Return the (x, y) coordinate for the center point of the cell that contains the specified text.  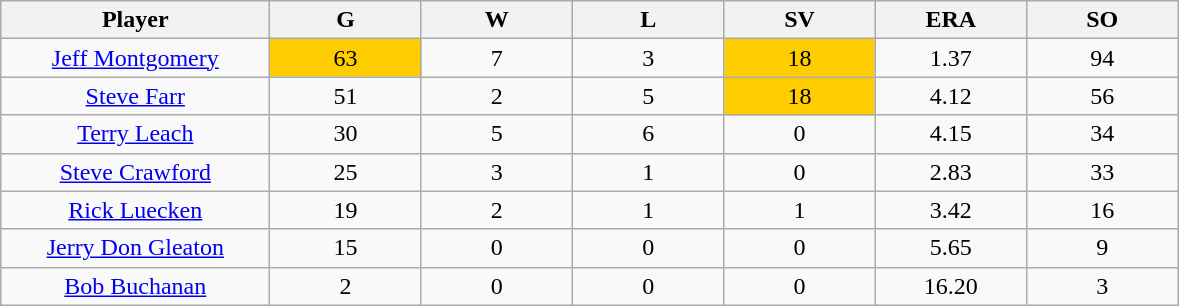
Jeff Montgomery (136, 58)
G (346, 20)
94 (1102, 58)
16 (1102, 210)
16.20 (950, 286)
9 (1102, 248)
51 (346, 96)
4.15 (950, 134)
15 (346, 248)
W (496, 20)
30 (346, 134)
Terry Leach (136, 134)
SV (800, 20)
6 (648, 134)
63 (346, 58)
4.12 (950, 96)
34 (1102, 134)
19 (346, 210)
25 (346, 172)
Player (136, 20)
3.42 (950, 210)
56 (1102, 96)
33 (1102, 172)
1.37 (950, 58)
Jerry Don Gleaton (136, 248)
Steve Crawford (136, 172)
Rick Luecken (136, 210)
Bob Buchanan (136, 286)
ERA (950, 20)
5.65 (950, 248)
SO (1102, 20)
L (648, 20)
2.83 (950, 172)
Steve Farr (136, 96)
7 (496, 58)
